For the text-containing cell, return its midpoint in [X, Y] coordinate format. 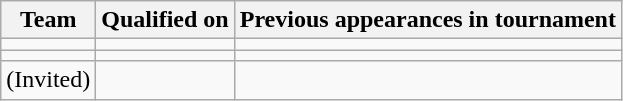
Team [48, 20]
Qualified on [165, 20]
Previous appearances in tournament [428, 20]
(Invited) [48, 80]
